Return (X, Y) of the center of cell containing provided text 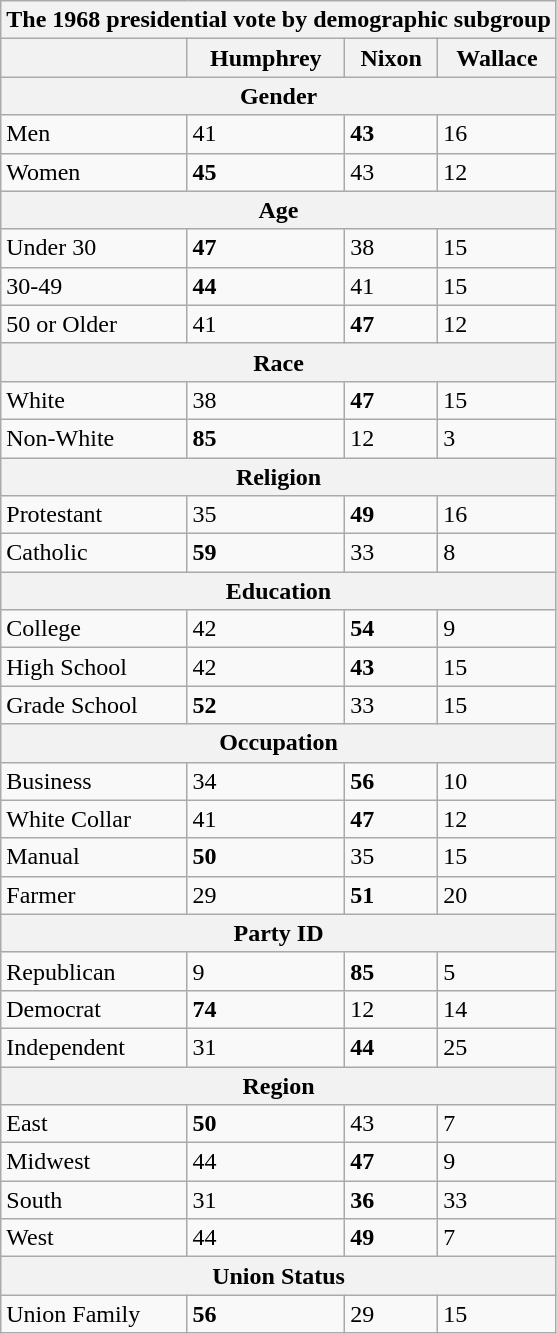
Midwest (94, 1162)
Grade School (94, 705)
20 (498, 895)
Education (279, 591)
34 (266, 781)
Farmer (94, 895)
Non-White (94, 438)
Men (94, 134)
Women (94, 172)
Party ID (279, 933)
45 (266, 172)
Region (279, 1085)
8 (498, 553)
Religion (279, 477)
25 (498, 1047)
High School (94, 667)
Union Status (279, 1276)
74 (266, 1009)
Wallace (498, 58)
Protestant (94, 515)
59 (266, 553)
Republican (94, 971)
Union Family (94, 1314)
West (94, 1238)
College (94, 629)
South (94, 1200)
Race (279, 362)
The 1968 presidential vote by demographic subgroup (279, 20)
36 (392, 1200)
Under 30 (94, 248)
Manual (94, 857)
3 (498, 438)
White Collar (94, 819)
50 or Older (94, 324)
Catholic (94, 553)
54 (392, 629)
Business (94, 781)
Age (279, 210)
Occupation (279, 743)
52 (266, 705)
Nixon (392, 58)
Humphrey (266, 58)
5 (498, 971)
Democrat (94, 1009)
14 (498, 1009)
51 (392, 895)
White (94, 400)
10 (498, 781)
Gender (279, 96)
East (94, 1124)
30-49 (94, 286)
Independent (94, 1047)
